Pinpoint the cell where the given text exists, returning its (X, Y) midpoint coordinate. 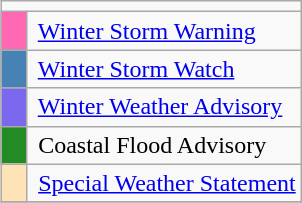
Coastal Flood Advisory (164, 145)
Special Weather Statement (164, 183)
Winter Storm Watch (164, 69)
Winter Weather Advisory (164, 107)
Winter Storm Warning (164, 31)
